Determine the [x, y] coordinate at the center of the cell enclosing the given text.  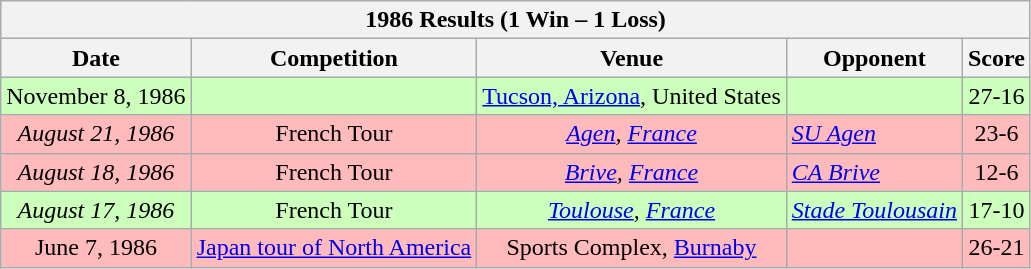
SU Agen [874, 134]
Sports Complex, Burnaby [632, 248]
Venue [632, 58]
August 18, 1986 [96, 172]
Stade Toulousain [874, 210]
26-21 [996, 248]
Opponent [874, 58]
Brive, France [632, 172]
23-6 [996, 134]
Japan tour of North America [334, 248]
Date [96, 58]
Score [996, 58]
27-16 [996, 96]
August 17, 1986 [96, 210]
Toulouse, France [632, 210]
Tucson, Arizona, United States [632, 96]
November 8, 1986 [96, 96]
June 7, 1986 [96, 248]
August 21, 1986 [96, 134]
17-10 [996, 210]
Agen, France [632, 134]
12-6 [996, 172]
1986 Results (1 Win – 1 Loss) [516, 20]
Competition [334, 58]
CA Brive [874, 172]
